Determine the [X, Y] coordinate at the center of the cell enclosing the given text.  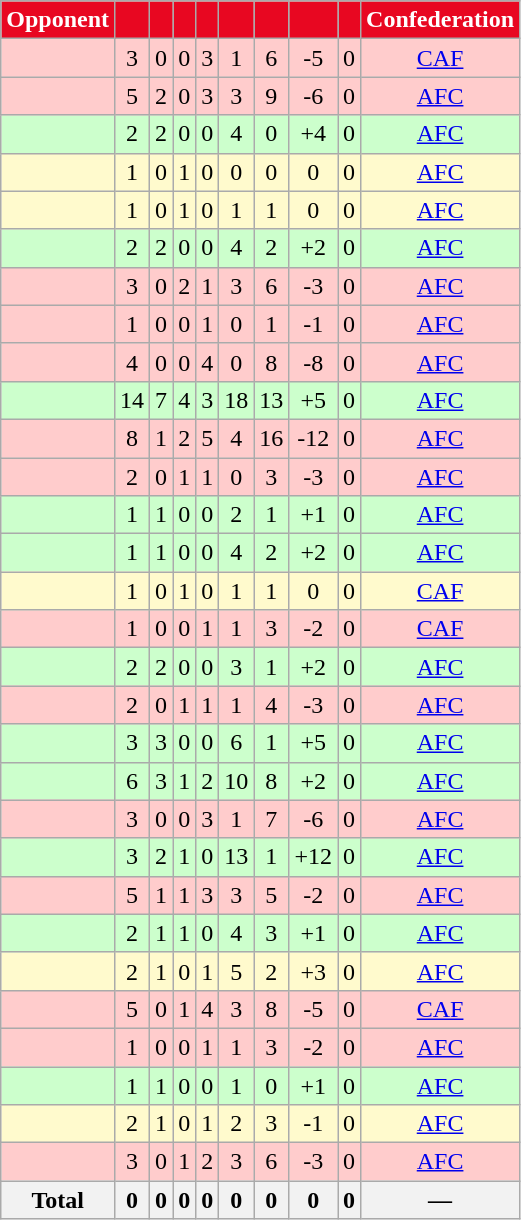
+12 [314, 857]
+3 [314, 971]
-8 [314, 362]
Confederation [440, 20]
9 [272, 96]
16 [272, 438]
-12 [314, 438]
Opponent [58, 20]
14 [132, 400]
Total [58, 1200]
— [440, 1200]
10 [236, 781]
+4 [314, 134]
18 [236, 400]
